Provide the (x, y) coordinate of the cell's center where the given text is located.  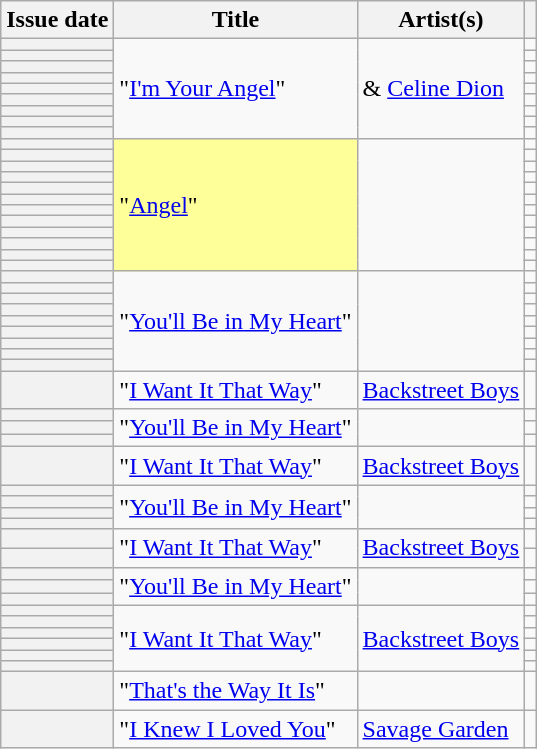
& Celine Dion (441, 89)
"I Knew I Loved You" (236, 729)
Title (236, 20)
"I'm Your Angel" (236, 89)
Savage Garden (441, 729)
"Angel" (236, 204)
Issue date (58, 20)
Artist(s) (441, 20)
"That's the Way It Is" (236, 691)
